Provide the [X, Y] coordinate of the cell's center where the given text is located.  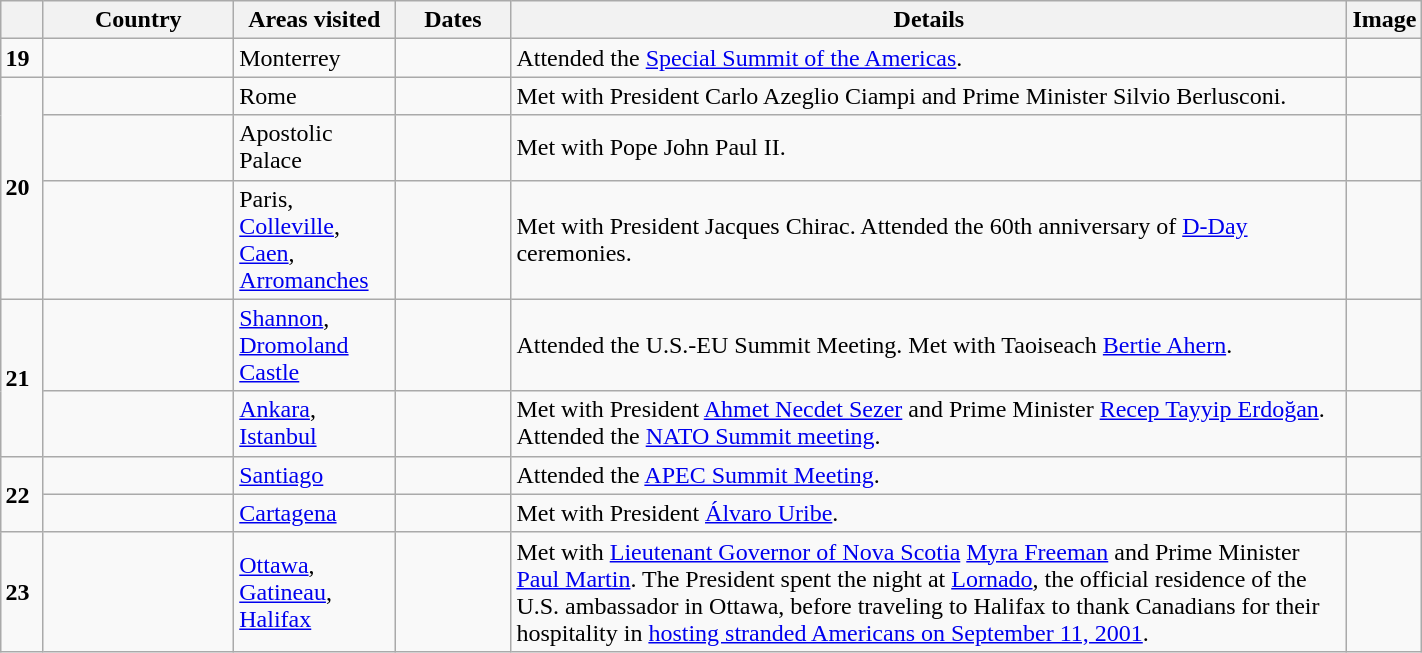
Apostolic Palace [314, 148]
19 [22, 58]
22 [22, 494]
Dates [453, 20]
Met with Pope John Paul II. [929, 148]
Ankara,Istanbul [314, 424]
Met with President Carlo Azeglio Ciampi and Prime Minister Silvio Berlusconi. [929, 96]
Country [138, 20]
21 [22, 378]
Rome [314, 96]
Details [929, 20]
Santiago [314, 475]
23 [22, 592]
Cartagena [314, 513]
Monterrey [314, 58]
Attended the Special Summit of the Americas. [929, 58]
Shannon,Dromoland Castle [314, 345]
Paris,Colleville,Caen,Arromanches [314, 240]
20 [22, 188]
Attended the APEC Summit Meeting. [929, 475]
Met with President Ahmet Necdet Sezer and Prime Minister Recep Tayyip Erdoğan. Attended the NATO Summit meeting. [929, 424]
Attended the U.S.-EU Summit Meeting. Met with Taoiseach Bertie Ahern. [929, 345]
Image [1384, 20]
Met with President Jacques Chirac. Attended the 60th anniversary of D-Day ceremonies. [929, 240]
Met with President Álvaro Uribe. [929, 513]
Ottawa,Gatineau,Halifax [314, 592]
Areas visited [314, 20]
